Identify which cell holds the provided text, then report its (X, Y) central coordinate. 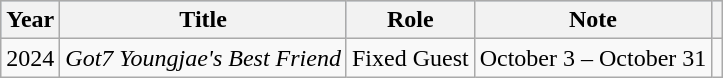
2024 (30, 58)
Got7 Youngjae's Best Friend (204, 58)
Title (204, 20)
Fixed Guest (410, 58)
Year (30, 20)
October 3 – October 31 (593, 58)
Note (593, 20)
Role (410, 20)
